Detect which cell encompasses the target text, then output its [x, y] center coordinate. 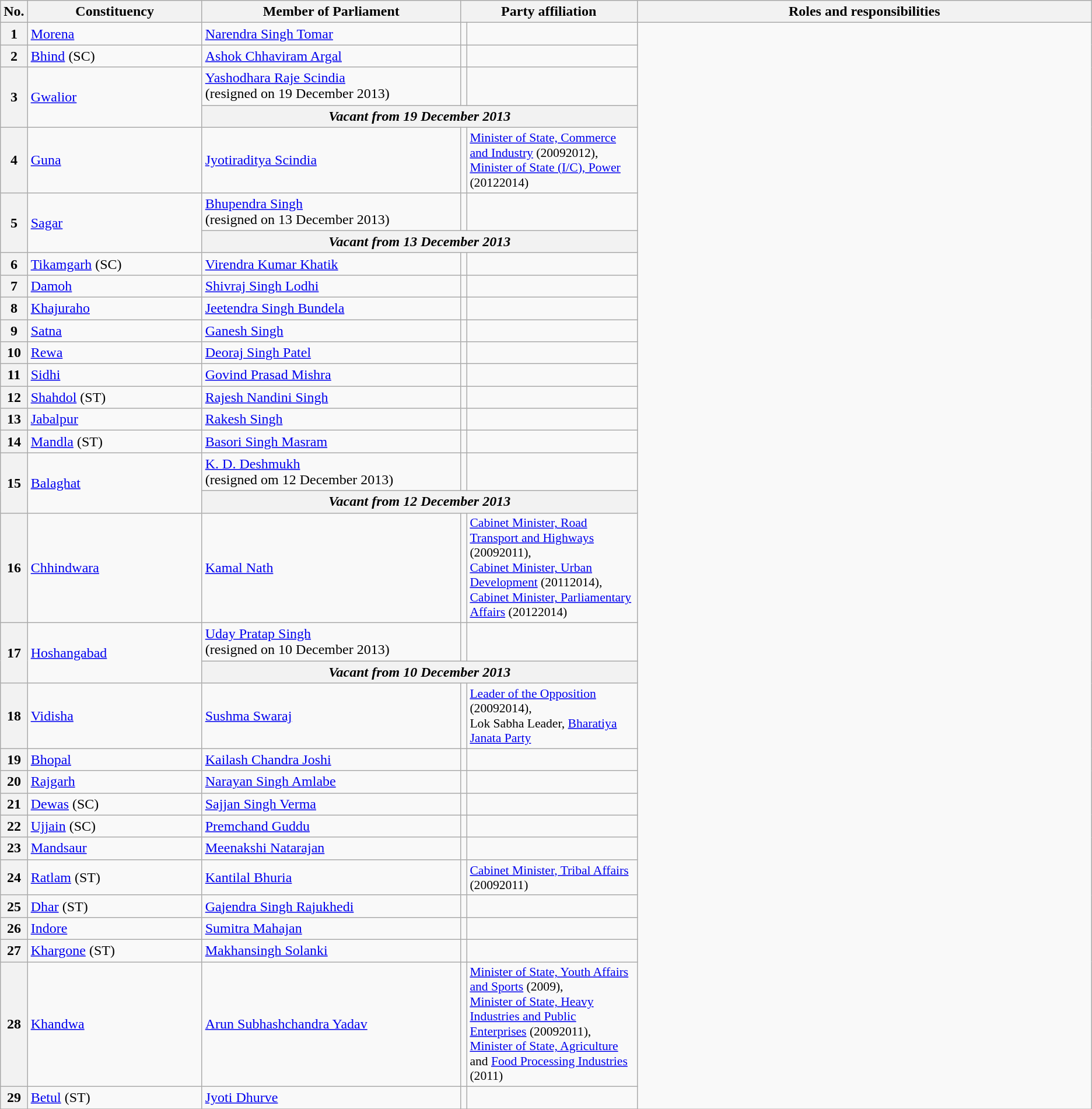
7 [14, 286]
Dewas (SC) [114, 804]
Basori Singh Masram [331, 442]
Minister of State, Commerce and Industry (20092012),Minister of State (I/C), Power (20122014) [552, 160]
Khajuraho [114, 308]
Deoraj Singh Patel [331, 353]
Sagar [114, 223]
Rewa [114, 353]
Premchand Guddu [331, 826]
11 [14, 375]
Guna [114, 160]
Jabalpur [114, 419]
Jeetendra Singh Bundela [331, 308]
Cabinet Minister, Tribal Affairs (20092011) [552, 877]
Shahdol (ST) [114, 397]
Kantilal Bhuria [331, 877]
Mandsaur [114, 848]
Narayan Singh Amlabe [331, 782]
1 [14, 34]
28 [14, 1024]
8 [14, 308]
Leader of the Opposition (20092014),Lok Sabha Leader, Bharatiya Janata Party [552, 716]
Indore [114, 928]
Meenakshi Natarajan [331, 848]
16 [14, 568]
Rajgarh [114, 782]
5 [14, 223]
Vidisha [114, 716]
Bhind (SC) [114, 56]
15 [14, 483]
Arun Subhashchandra Yadav [331, 1024]
27 [14, 950]
Shivraj Singh Lodhi [331, 286]
Ashok Chhaviram Argal [331, 56]
19 [14, 760]
Sajjan Singh Verma [331, 804]
26 [14, 928]
23 [14, 848]
Jyoti Dhurve [331, 1098]
20 [14, 782]
9 [14, 331]
Gwalior [114, 97]
Mandla (ST) [114, 442]
Morena [114, 34]
Party affiliation [548, 12]
Govind Prasad Mishra [331, 375]
Ujjain (SC) [114, 826]
Uday Pratap Singh(resigned on 10 December 2013) [331, 642]
Roles and responsibilities [864, 12]
Member of Parliament [331, 12]
24 [14, 877]
Sushma Swaraj [331, 716]
21 [14, 804]
Gajendra Singh Rajukhedi [331, 906]
Vacant from 10 December 2013 [419, 672]
2 [14, 56]
Chhindwara [114, 568]
Rakesh Singh [331, 419]
Ratlam (ST) [114, 877]
Vacant from 13 December 2013 [419, 242]
12 [14, 397]
Jyotiraditya Scindia [331, 160]
6 [14, 264]
Sidhi [114, 375]
Betul (ST) [114, 1098]
29 [14, 1098]
Sumitra Mahajan [331, 928]
18 [14, 716]
Khandwa [114, 1024]
Tikamgarh (SC) [114, 264]
Constituency [114, 12]
3 [14, 97]
No. [14, 12]
Hoshangabad [114, 653]
K. D. Deshmukh(resigned om 12 December 2013) [331, 471]
Vacant from 19 December 2013 [419, 116]
Yashodhara Raje Scindia(resigned on 19 December 2013) [331, 86]
13 [14, 419]
Bhopal [114, 760]
22 [14, 826]
Narendra Singh Tomar [331, 34]
Ganesh Singh [331, 331]
10 [14, 353]
4 [14, 160]
Virendra Kumar Khatik [331, 264]
Bhupendra Singh(resigned on 13 December 2013) [331, 211]
Satna [114, 331]
Balaghat [114, 483]
Makhansingh Solanki [331, 950]
14 [14, 442]
Kailash Chandra Joshi [331, 760]
Dhar (ST) [114, 906]
17 [14, 653]
Kamal Nath [331, 568]
Khargone (ST) [114, 950]
25 [14, 906]
Vacant from 12 December 2013 [419, 502]
Damoh [114, 286]
Rajesh Nandini Singh [331, 397]
